Detect which cell encompasses the target text, then output its (X, Y) center coordinate. 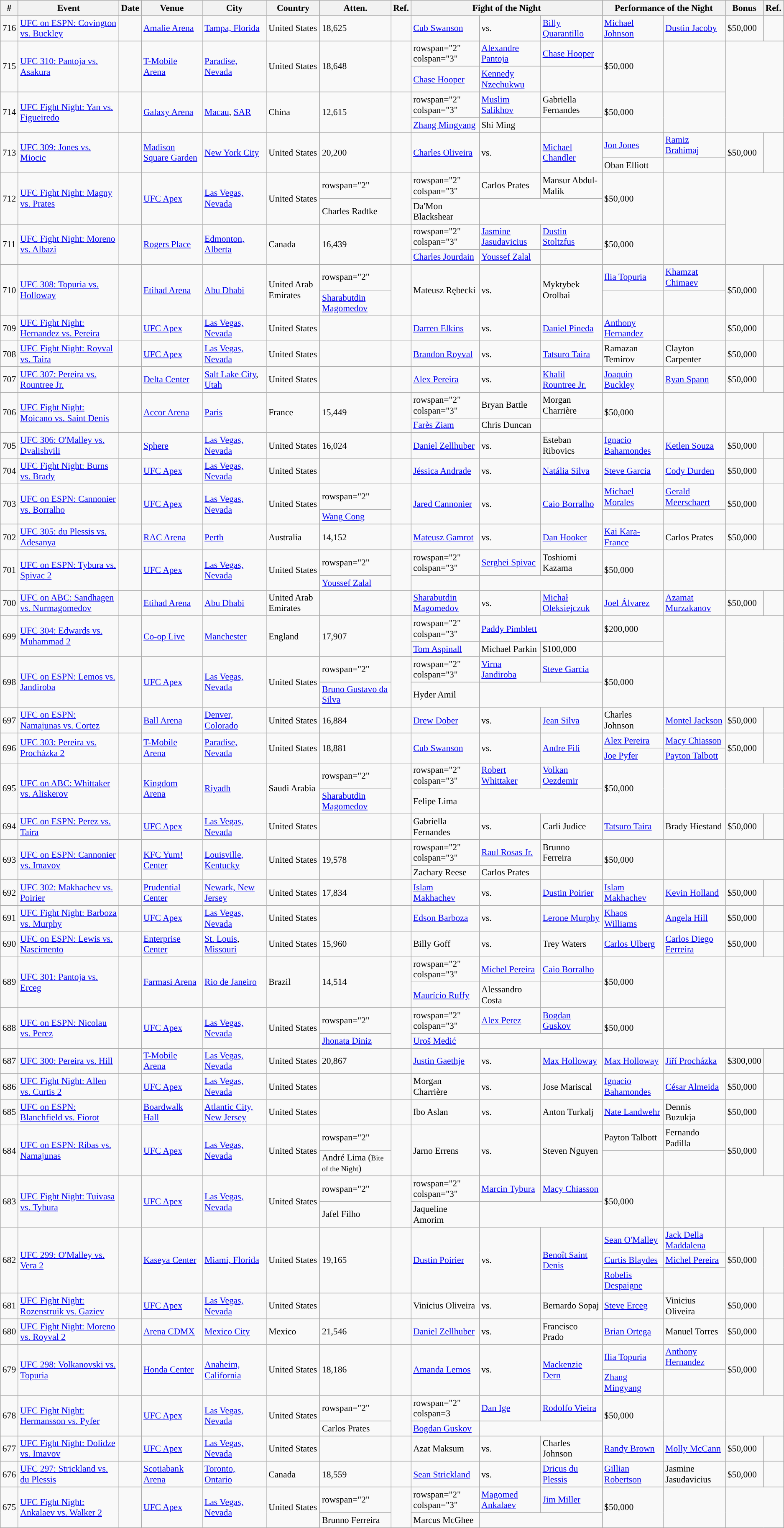
Prudential Center (172, 893)
Michał Oleksiejczuk (571, 603)
UFC 303: Pereira vs. Procházka 2 (69, 748)
Jéssica Andrade (445, 471)
China (293, 112)
UFC on ESPN: Lewis vs. Nascimento (69, 944)
Bonus (744, 8)
# (9, 8)
681 (9, 1306)
Charles Radtke (355, 212)
UFC 299: O'Malley vs. Vera 2 (69, 1260)
Azamat Murzakanov (694, 603)
699 (9, 636)
Farès Ziam (445, 425)
701 (9, 570)
$300,000 (744, 1061)
UFC Fight Night: Dolidze vs. Imavov (69, 1449)
Boardwalk Hall (172, 1112)
700 (9, 603)
Darren Elkins (445, 329)
rowspan="2" colspan=3 (445, 1408)
678 (9, 1416)
16,884 (355, 720)
Nate Landwehr (633, 1112)
UFC Fight Night: Moreno vs. Royval 2 (69, 1331)
708 (9, 354)
Arena CDMX (172, 1331)
704 (9, 471)
Enterprise Center (172, 944)
Shi Ming (510, 125)
Hyder Amil (445, 695)
Kevin Holland (694, 893)
Kai Kara-France (633, 537)
UFC on ESPN: Covington vs. Buckley (69, 28)
676 (9, 1474)
Denver, Colorado (234, 720)
Mateusz Gamrot (445, 537)
UFC 300: Pereira vs. Hill (69, 1061)
19,165 (355, 1260)
Angela Hill (694, 918)
Gerald Meerschaert (694, 497)
702 (9, 537)
Jarno Errens (445, 1150)
19,578 (355, 860)
Khaos Williams (633, 918)
20,200 (355, 153)
Wang Cong (355, 517)
696 (9, 748)
Raul Rosas Jr. (510, 852)
Jared Cannonier (445, 504)
Serghei Spivac (510, 563)
686 (9, 1086)
694 (9, 827)
Dustin Stoltzfus (571, 237)
Volkan Oezdemir (571, 775)
$100,000 (571, 649)
715 (9, 66)
Jose Mariscal (571, 1086)
18,881 (355, 748)
16,024 (355, 446)
17,834 (355, 893)
Chris Duncan (510, 425)
Montel Jackson (694, 720)
Ketlen Souza (694, 446)
687 (9, 1061)
Kaseya Center (172, 1260)
Jean Silva (571, 720)
Joe Pyfer (633, 756)
685 (9, 1112)
703 (9, 504)
Riyadh (234, 788)
UFC Fight Night: Ankalaev vs. Walker 2 (69, 1507)
18,625 (355, 28)
Toronto, Ontario (234, 1474)
Newark, New Jersey (234, 893)
Amanda Lemos (445, 1370)
Toshiomi Kazama (571, 563)
Event (69, 8)
Kennedy Nzechukwu (510, 79)
Brazil (293, 982)
UFC Fight Night: Yan vs. Figueiredo (69, 112)
Jafel Filho (355, 1214)
20,867 (355, 1061)
UFC on ABC: Sandhagen vs. Nurmagomedov (69, 603)
Mansur Abdul-Malik (571, 186)
UFC 298: Volkanovski vs. Topuria (69, 1370)
14,514 (355, 982)
Trey Waters (571, 944)
Carlos Ulberg (633, 944)
Marcin Tybura (510, 1189)
21,546 (355, 1331)
Charles Oliveira (445, 153)
Amalie Arena (172, 28)
RAC Arena (172, 537)
Fight of the Night (507, 8)
UFC on ESPN: Blanchfield vs. Fiorot (69, 1112)
Oban Elliott (633, 166)
Performance of the Night (664, 8)
Billy Goff (445, 944)
15,449 (355, 412)
Salt Lake City, Utah (234, 380)
UFC 307: Pereira vs. Rountree Jr. (69, 380)
UFC 304: Edwards vs. Muhammad 2 (69, 636)
Justin Gaethje (445, 1061)
Bryan Battle (510, 405)
Scotiabank Arena (172, 1474)
Accor Arena (172, 412)
UFC Fight Night: Allen vs. Curtis 2 (69, 1086)
705 (9, 446)
18,648 (355, 66)
695 (9, 788)
Natália Silva (571, 471)
Alessandro Costa (510, 995)
Steve Erceg (633, 1306)
St. Louis, Missouri (234, 944)
Atlantic City, New Jersey (234, 1112)
Daniel Pineda (571, 329)
716 (9, 28)
Molly McCann (694, 1449)
Ramiz Brahimaj (694, 146)
Carli Judice (571, 827)
Esteban Ribovics (571, 446)
Manchester (234, 636)
Ryan Spann (694, 380)
UFC Fight Night: Rozenstruik vs. Gaziev (69, 1306)
688 (9, 1028)
André Lima (Bite of the Night) (355, 1163)
Mateusz Rębecki (445, 290)
712 (9, 199)
Sean Strickland (445, 1474)
Madison Square Garden (172, 153)
Dennis Buzukja (694, 1112)
UFC 310: Pantoja vs. Asakura (69, 66)
UFC Fight Night: Moicano vs. Saint Denis (69, 412)
UFC Fight Night: Hernandez vs. Pereira (69, 329)
Farmasi Arena (172, 982)
UFC on ESPN: Tybura vs. Spivac 2 (69, 570)
714 (9, 112)
UFC Fight Night: Moreno vs. Albazi (69, 244)
682 (9, 1260)
UFC Fight Night: Burns vs. Brady (69, 471)
UFC 301: Pantoja vs. Erceg (69, 982)
693 (9, 860)
Maurício Ruffy (445, 995)
Gillian Robertson (633, 1474)
Drew Dober (445, 720)
679 (9, 1370)
697 (9, 720)
Robelis Despaigne (633, 1280)
Zachary Reese (445, 873)
Virna Jandiroba (510, 669)
691 (9, 918)
UFC 306: O'Malley vs. Dvalishvili (69, 446)
UFC 297: Strickland vs. du Plessis (69, 1474)
Da'Mon Blackshear (445, 212)
Clayton Carpenter (694, 354)
Tom Aspinall (445, 649)
UFC Fight Night: Magny vs. Prates (69, 199)
UFC on ESPN: Cannonier vs. Borralho (69, 504)
Brady Hiestand (694, 827)
Country (293, 8)
Michael Parkin (510, 649)
Brandon Royval (445, 354)
Paddy Pimblett (541, 629)
Benoît Saint Denis (571, 1260)
Mexico (293, 1331)
Alexandre Pantoja (510, 54)
18,559 (355, 1474)
Bruno Gustavo da Silva (355, 695)
Rio de Janeiro (234, 982)
Dustin Jacoby (694, 28)
UFC Fight Night: Tuivasa vs. Tybura (69, 1202)
UFC 309: Jones vs. Miocic (69, 153)
15,960 (355, 944)
Joel Álvarez (633, 603)
UFC 305: du Plessis vs. Adesanya (69, 537)
698 (9, 682)
Kingdom Arena (172, 788)
Joaquin Buckley (633, 380)
UFC 302: Makhachev vs. Poirier (69, 893)
14,152 (355, 537)
Honda Center (172, 1370)
Rogers Place (172, 244)
706 (9, 412)
Andre Fili (571, 748)
Fernando Padilla (694, 1137)
UFC on ESPN: Ribas vs. Namajunas (69, 1150)
UFC on ESPN: Cannonier vs. Imavov (69, 860)
Australia (293, 537)
707 (9, 380)
Francisco Prado (571, 1331)
Date (130, 8)
683 (9, 1202)
Saudi Arabia (293, 788)
Randy Brown (633, 1449)
Louisville, Kentucky (234, 860)
Alex Perez (510, 1020)
Atten. (355, 8)
677 (9, 1449)
Marcus McGhee (445, 1520)
Jhonata Diniz (355, 1041)
690 (9, 944)
Michael Morales (633, 497)
Co-op Live (172, 636)
Khamzat Chimaev (694, 278)
12,615 (355, 112)
Dan Hooker (571, 537)
Khalil Rountree Jr. (571, 380)
UFC on ESPN: Namajunas vs. Cortez (69, 720)
675 (9, 1507)
680 (9, 1331)
18,186 (355, 1370)
Anton Turkalj (571, 1112)
Ibo Aslan (445, 1112)
Anaheim, California (234, 1370)
Magomed Ankalaev (510, 1500)
684 (9, 1150)
Felipe Lima (445, 801)
UFC Fight Night: Royval vs. Taira (69, 354)
Michael Johnson (633, 28)
Muslim Salikhov (510, 105)
710 (9, 290)
Michael Chandler (571, 153)
Charles Jourdain (445, 257)
713 (9, 153)
Mexico City (234, 1331)
Jon Jones (633, 146)
Dricus du Plessis (571, 1474)
Sean O'Malley (633, 1240)
Curtis Blaydes (633, 1260)
Mackenzie Dern (571, 1370)
New York City (234, 153)
Tampa, Florida (234, 28)
16,439 (355, 244)
Edmonton, Alberta (234, 244)
UFC on ABC: Whittaker vs. Aliskerov (69, 788)
UFC 308: Topuria vs. Holloway (69, 290)
Perth (234, 537)
Manuel Torres (694, 1331)
709 (9, 329)
Rodolfo Vieira (571, 1408)
Jim Miller (571, 1500)
KFC Yum! Center (172, 860)
689 (9, 982)
Macau, SAR (234, 112)
Delta Center (172, 380)
Venue (172, 8)
Galaxy Arena (172, 112)
UFC on ESPN: Nicolau vs. Perez (69, 1028)
Carlos Diego Ferreira (694, 944)
Uroš Medić (445, 1041)
Miami, Florida (234, 1260)
César Almeida (694, 1086)
UFC on ESPN: Perez vs. Taira (69, 827)
City (234, 8)
UFC on ESPN: Lemos vs. Jandiroba (69, 682)
Dan Ige (510, 1408)
692 (9, 893)
Lerone Murphy (571, 918)
Edson Barboza (445, 918)
Cody Durden (694, 471)
Robert Whittaker (510, 775)
Steven Nguyen (571, 1150)
France (293, 412)
UFC Fight Night: Barboza vs. Murphy (69, 918)
Paris (234, 412)
Brian Ortega (633, 1331)
Jiří Procházka (694, 1061)
Billy Quarantillo (571, 28)
England (293, 636)
17,907 (355, 636)
Sphere (172, 446)
Ramazan Temirov (633, 354)
Myktybek Orolbai (571, 290)
Jack Della Maddalena (694, 1240)
Bernardo Sopaj (571, 1306)
Jaqueline Amorim (445, 1214)
711 (9, 244)
Ball Arena (172, 720)
UFC Fight Night: Hermansson vs. Pyfer (69, 1416)
$200,000 (633, 629)
Azat Maksum (445, 1449)
